Provide the (X, Y) coordinate of the cell's center where the given text is located.  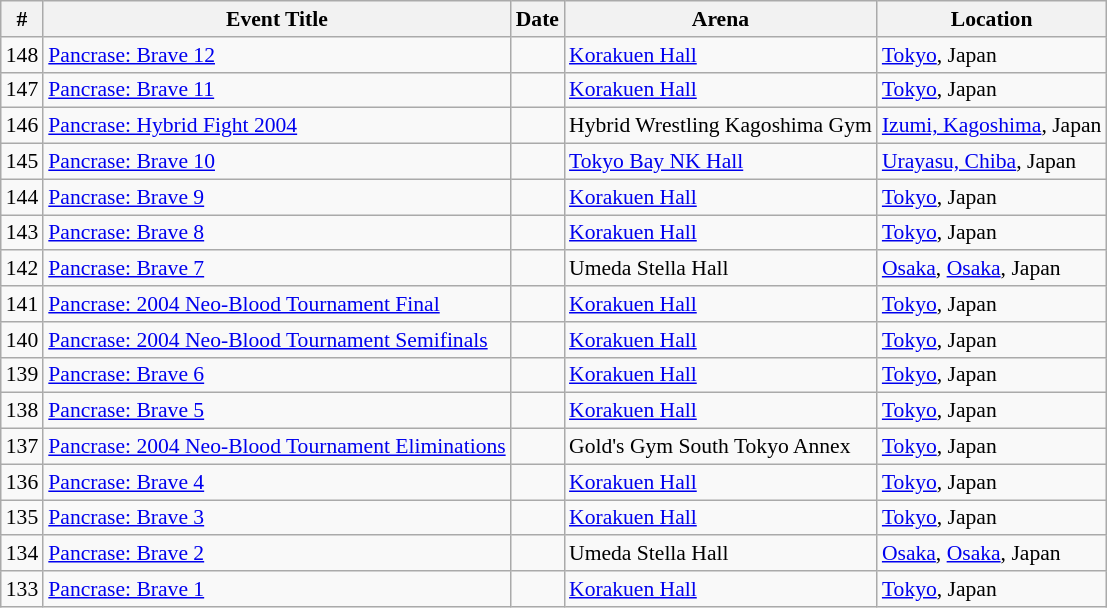
148 (22, 55)
Pancrase: 2004 Neo-Blood Tournament Final (276, 304)
Pancrase: Brave 3 (276, 518)
134 (22, 554)
Tokyo Bay NK Hall (720, 162)
135 (22, 518)
Urayasu, Chiba, Japan (992, 162)
Pancrase: Brave 2 (276, 554)
142 (22, 269)
139 (22, 375)
Arena (720, 19)
Izumi, Kagoshima, Japan (992, 126)
Pancrase: Hybrid Fight 2004 (276, 126)
138 (22, 411)
Date (538, 19)
Pancrase: Brave 11 (276, 90)
141 (22, 304)
Gold's Gym South Tokyo Annex (720, 447)
Pancrase: Brave 1 (276, 589)
143 (22, 233)
133 (22, 589)
144 (22, 197)
Hybrid Wrestling Kagoshima Gym (720, 126)
145 (22, 162)
146 (22, 126)
140 (22, 340)
147 (22, 90)
Pancrase: Brave 12 (276, 55)
Location (992, 19)
136 (22, 482)
# (22, 19)
Pancrase: Brave 9 (276, 197)
Pancrase: Brave 10 (276, 162)
Pancrase: Brave 7 (276, 269)
Pancrase: 2004 Neo-Blood Tournament Semifinals (276, 340)
Event Title (276, 19)
Pancrase: Brave 5 (276, 411)
137 (22, 447)
Pancrase: Brave 8 (276, 233)
Pancrase: 2004 Neo-Blood Tournament Eliminations (276, 447)
Pancrase: Brave 6 (276, 375)
Pancrase: Brave 4 (276, 482)
